Capture the cell that displays the provided text and extract its [x, y] central coordinate. 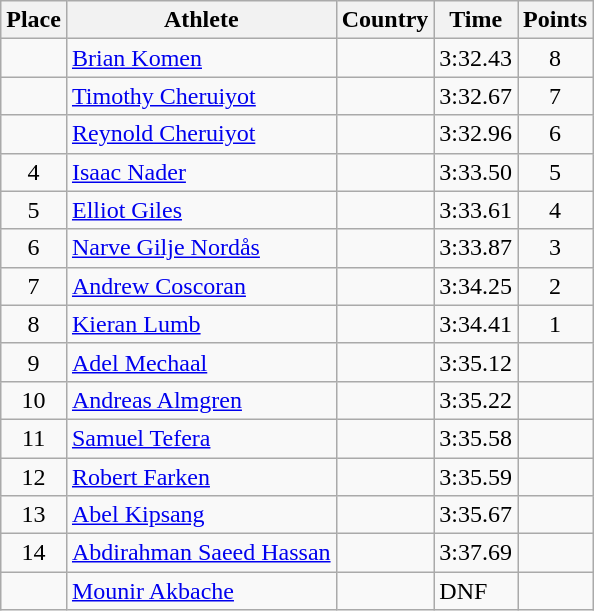
Abel Kipsang [201, 515]
Brian Komen [201, 58]
3:35.12 [476, 362]
3:35.58 [476, 438]
3:34.25 [476, 286]
3:32.96 [476, 134]
13 [34, 515]
Andrew Coscoran [201, 286]
3:34.41 [476, 324]
Time [476, 20]
3 [556, 248]
Samuel Tefera [201, 438]
10 [34, 400]
14 [34, 553]
3:35.67 [476, 515]
Place [34, 20]
Robert Farken [201, 477]
Mounir Akbache [201, 591]
12 [34, 477]
Kieran Lumb [201, 324]
3:33.61 [476, 210]
9 [34, 362]
3:32.67 [476, 96]
Country [385, 20]
Isaac Nader [201, 172]
Athlete [201, 20]
3:32.43 [476, 58]
Abdirahman Saeed Hassan [201, 553]
3:33.50 [476, 172]
Reynold Cheruiyot [201, 134]
3:33.87 [476, 248]
Adel Mechaal [201, 362]
Points [556, 20]
2 [556, 286]
Elliot Giles [201, 210]
Timothy Cheruiyot [201, 96]
3:35.22 [476, 400]
11 [34, 438]
Narve Gilje Nordås [201, 248]
3:35.59 [476, 477]
1 [556, 324]
DNF [476, 591]
3:37.69 [476, 553]
Andreas Almgren [201, 400]
